Capture the cell that displays the provided text and extract its (x, y) central coordinate. 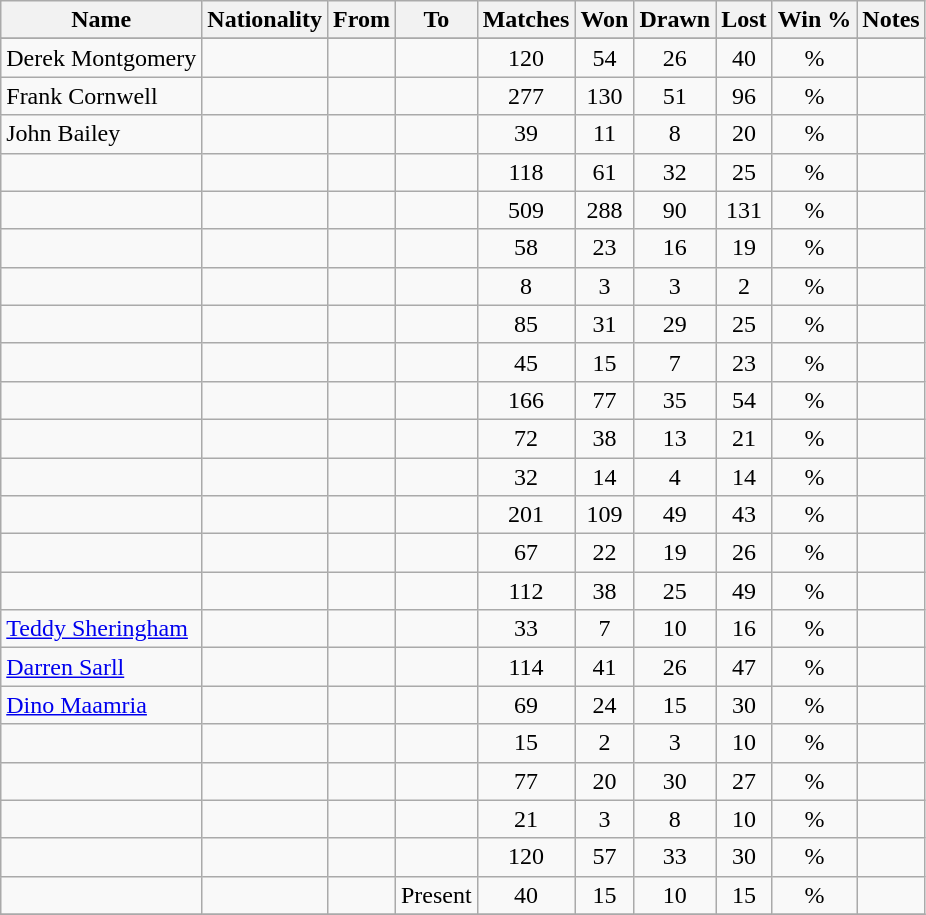
31 (604, 324)
To (436, 20)
47 (744, 667)
57 (604, 857)
96 (744, 96)
Won (604, 20)
61 (604, 172)
166 (526, 400)
35 (675, 400)
11 (604, 134)
Win % (814, 20)
112 (526, 591)
27 (744, 781)
22 (604, 553)
29 (675, 324)
43 (744, 515)
Matches (526, 20)
109 (604, 515)
131 (744, 210)
118 (526, 172)
Present (436, 895)
72 (526, 438)
67 (526, 553)
201 (526, 515)
51 (675, 96)
Dino Maamria (102, 705)
Lost (744, 20)
277 (526, 96)
58 (526, 248)
Drawn (675, 20)
24 (604, 705)
Darren Sarll (102, 667)
39 (526, 134)
Teddy Sheringham (102, 629)
288 (604, 210)
69 (526, 705)
Frank Cornwell (102, 96)
Derek Montgomery (102, 58)
90 (675, 210)
4 (675, 477)
41 (604, 667)
Notes (891, 20)
Name (102, 20)
130 (604, 96)
13 (675, 438)
John Bailey (102, 134)
85 (526, 324)
114 (526, 667)
509 (526, 210)
45 (526, 362)
Nationality (265, 20)
From (362, 20)
